Search for the cell housing the specified text and yield its (x, y) center coordinate. 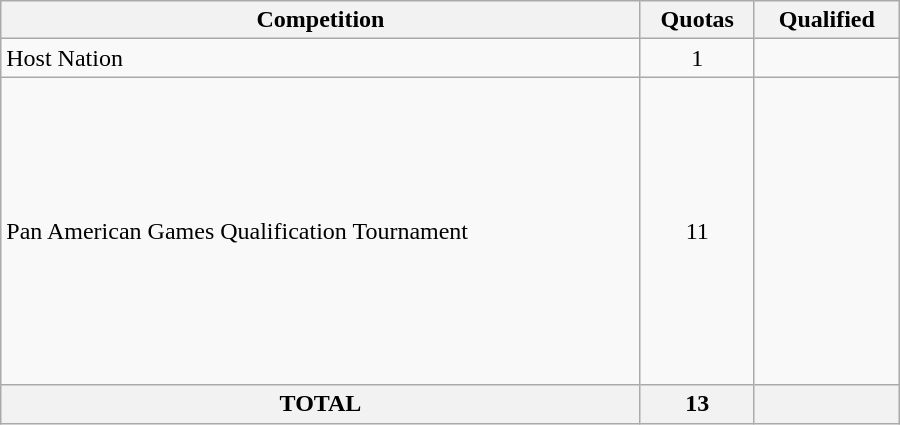
Competition (320, 20)
TOTAL (320, 404)
Pan American Games Qualification Tournament (320, 231)
Host Nation (320, 58)
Quotas (697, 20)
1 (697, 58)
13 (697, 404)
11 (697, 231)
Qualified (826, 20)
